Provide the (X, Y) coordinate of the cell's center where the given text is located.  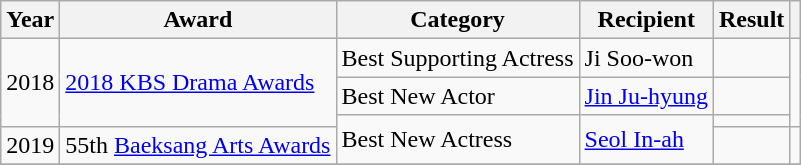
Best Supporting Actress (458, 58)
Best New Actor (458, 96)
Recipient (646, 20)
55th Baeksang Arts Awards (198, 145)
Ji Soo-won (646, 58)
2019 (30, 145)
Category (458, 20)
Award (198, 20)
Jin Ju-hyung (646, 96)
Year (30, 20)
Result (751, 20)
2018 KBS Drama Awards (198, 82)
Seol In-ah (646, 140)
2018 (30, 82)
Best New Actress (458, 140)
